Detect which cell encompasses the target text, then output its [x, y] center coordinate. 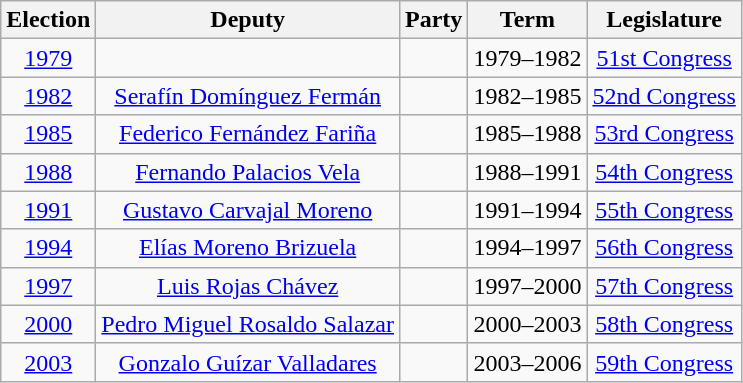
2000–2003 [528, 324]
1982–1985 [528, 96]
55th Congress [664, 210]
58th Congress [664, 324]
59th Congress [664, 362]
Party [433, 20]
1997–2000 [528, 286]
2003–2006 [528, 362]
Election [48, 20]
Fernando Palacios Vela [248, 172]
Elías Moreno Brizuela [248, 248]
2003 [48, 362]
1985 [48, 134]
1991 [48, 210]
1997 [48, 286]
52nd Congress [664, 96]
1988–1991 [528, 172]
Pedro Miguel Rosaldo Salazar [248, 324]
1991–1994 [528, 210]
2000 [48, 324]
1994–1997 [528, 248]
1979–1982 [528, 58]
1994 [48, 248]
1982 [48, 96]
56th Congress [664, 248]
57th Congress [664, 286]
Legislature [664, 20]
Serafín Domínguez Fermán [248, 96]
51st Congress [664, 58]
Luis Rojas Chávez [248, 286]
54th Congress [664, 172]
Federico Fernández Fariña [248, 134]
Deputy [248, 20]
1979 [48, 58]
Term [528, 20]
1988 [48, 172]
1985–1988 [528, 134]
Gustavo Carvajal Moreno [248, 210]
Gonzalo Guízar Valladares [248, 362]
53rd Congress [664, 134]
